Extract the [x, y] coordinate from the center of the cell holding the provided text.  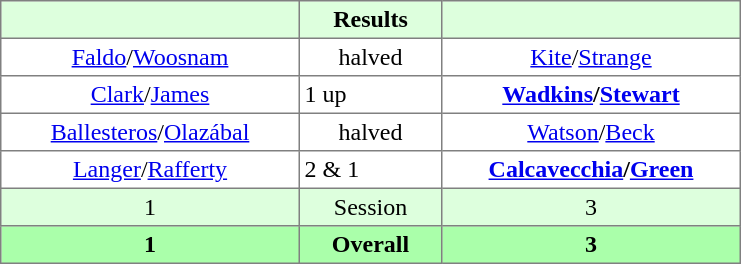
Ballesteros/Olazábal [150, 132]
Clark/James [150, 95]
Faldo/Woosnam [150, 57]
Watson/Beck [591, 132]
2 & 1 [370, 170]
Kite/Strange [591, 57]
Calcavecchia/Green [591, 170]
1 up [370, 95]
Overall [370, 245]
Langer/Rafferty [150, 170]
Session [370, 207]
Results [370, 20]
Wadkins/Stewart [591, 95]
